Return [x, y] of the center of cell containing provided text 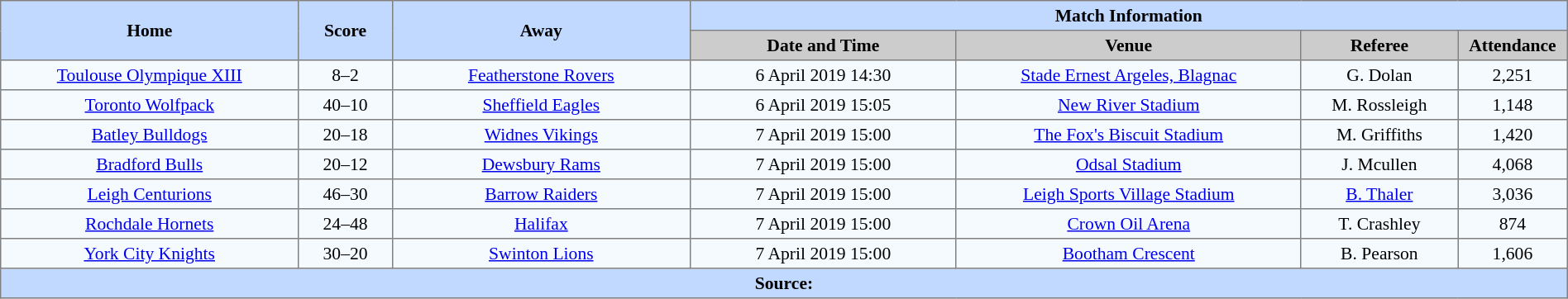
6 April 2019 14:30 [823, 75]
Odsal Stadium [1128, 164]
Barrow Raiders [541, 194]
Crown Oil Arena [1128, 224]
Referee [1379, 45]
30–20 [346, 254]
Leigh Centurions [150, 194]
Match Information [1128, 16]
Swinton Lions [541, 254]
York City Knights [150, 254]
Rochdale Hornets [150, 224]
Venue [1128, 45]
Halifax [541, 224]
Leigh Sports Village Stadium [1128, 194]
B. Thaler [1379, 194]
Score [346, 31]
Dewsbury Rams [541, 164]
20–18 [346, 135]
J. Mcullen [1379, 164]
2,251 [1513, 75]
Sheffield Eagles [541, 105]
Bradford Bulls [150, 164]
M. Griffiths [1379, 135]
Toronto Wolfpack [150, 105]
Toulouse Olympique XIII [150, 75]
1,606 [1513, 254]
New River Stadium [1128, 105]
24–48 [346, 224]
The Fox's Biscuit Stadium [1128, 135]
G. Dolan [1379, 75]
M. Rossleigh [1379, 105]
6 April 2019 15:05 [823, 105]
1,420 [1513, 135]
Bootham Crescent [1128, 254]
Widnes Vikings [541, 135]
Stade Ernest Argeles, Blagnac [1128, 75]
Attendance [1513, 45]
Home [150, 31]
20–12 [346, 164]
T. Crashley [1379, 224]
Source: [784, 283]
40–10 [346, 105]
Date and Time [823, 45]
874 [1513, 224]
B. Pearson [1379, 254]
4,068 [1513, 164]
Featherstone Rovers [541, 75]
1,148 [1513, 105]
3,036 [1513, 194]
Batley Bulldogs [150, 135]
Away [541, 31]
46–30 [346, 194]
8–2 [346, 75]
